Capture the cell that displays the provided text and extract its (X, Y) central coordinate. 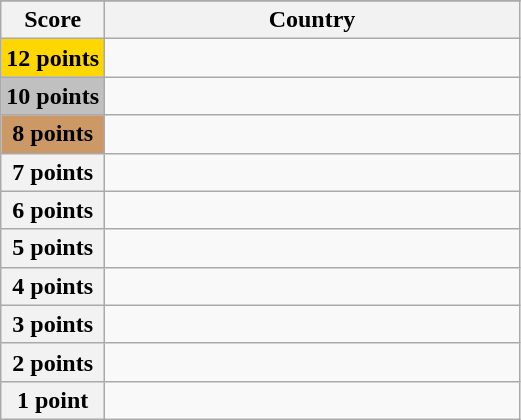
Score (53, 20)
4 points (53, 286)
2 points (53, 362)
12 points (53, 58)
10 points (53, 96)
6 points (53, 210)
Country (312, 20)
1 point (53, 400)
5 points (53, 248)
8 points (53, 134)
7 points (53, 172)
3 points (53, 324)
